Return the [x, y] coordinate for the center point of the cell that contains the specified text.  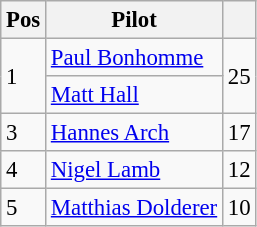
Pilot [134, 20]
5 [24, 208]
25 [238, 76]
12 [238, 170]
Paul Bonhomme [134, 58]
1 [24, 76]
Pos [24, 20]
Hannes Arch [134, 133]
Matt Hall [134, 95]
3 [24, 133]
Matthias Dolderer [134, 208]
17 [238, 133]
4 [24, 170]
Nigel Lamb [134, 170]
10 [238, 208]
